Return the [X, Y] coordinate for the center point of the cell that contains the specified text.  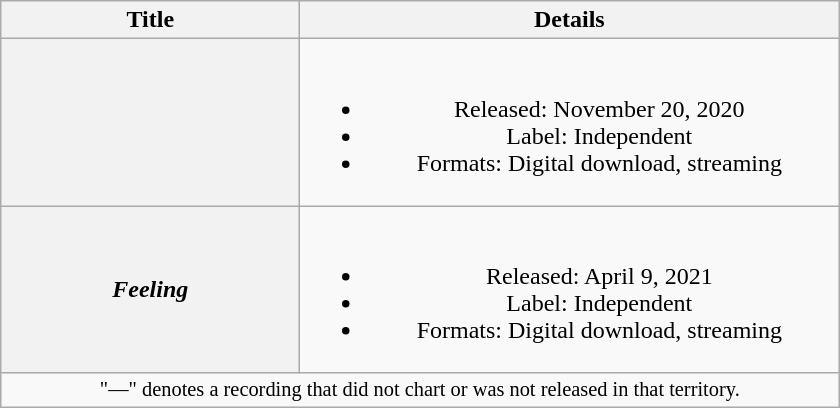
Released: November 20, 2020Label: IndependentFormats: Digital download, streaming [570, 122]
Released: April 9, 2021Label: IndependentFormats: Digital download, streaming [570, 290]
Feeling [150, 290]
Details [570, 20]
"—" denotes a recording that did not chart or was not released in that territory. [420, 390]
Title [150, 20]
